Extract the [X, Y] coordinate from the center of the cell holding the provided text.  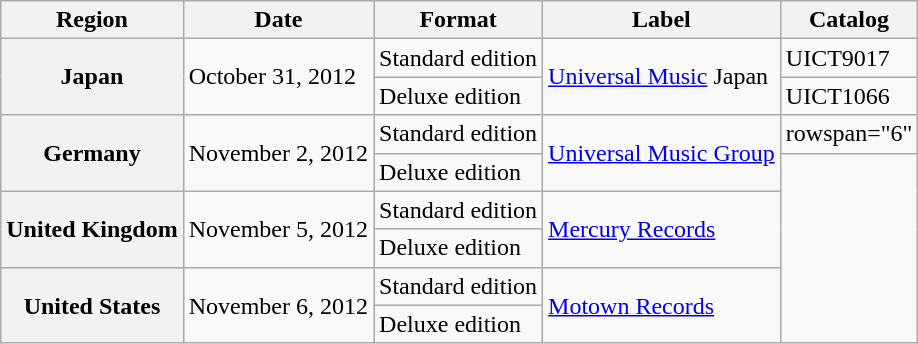
Catalog [849, 20]
November 5, 2012 [278, 229]
Germany [92, 153]
rowspan="6" [849, 134]
October 31, 2012 [278, 77]
Universal Music Japan [662, 77]
Format [458, 20]
United Kingdom [92, 229]
November 6, 2012 [278, 305]
UICT1066 [849, 96]
UICT9017 [849, 58]
Region [92, 20]
Motown Records [662, 305]
Date [278, 20]
Label [662, 20]
Mercury Records [662, 229]
November 2, 2012 [278, 153]
United States [92, 305]
Japan [92, 77]
Universal Music Group [662, 153]
